Output the (X, Y) coordinate of the center of the cell containing the given text.  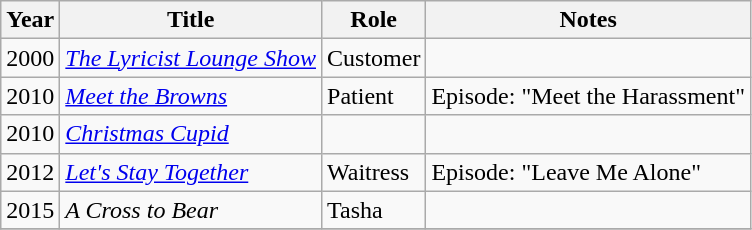
Customer (374, 58)
Let's Stay Together (191, 172)
Episode: "Leave Me Alone" (588, 172)
Notes (588, 20)
Waitress (374, 172)
Role (374, 20)
2015 (30, 210)
Title (191, 20)
Tasha (374, 210)
Christmas Cupid (191, 134)
A Cross to Bear (191, 210)
Episode: "Meet the Harassment" (588, 96)
Patient (374, 96)
2000 (30, 58)
Year (30, 20)
2012 (30, 172)
Meet the Browns (191, 96)
The Lyricist Lounge Show (191, 58)
